Find where the given text appears and provide that cell's center as [x, y] coordinate. 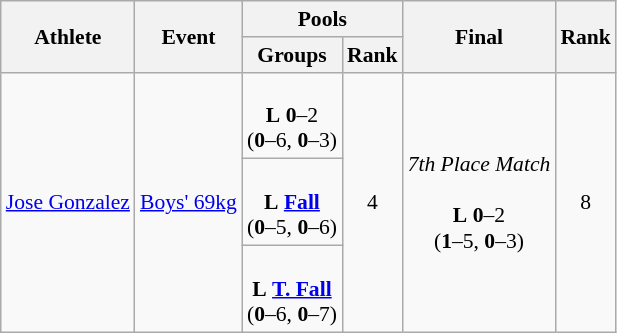
Groups [292, 55]
Athlete [68, 36]
Final [480, 36]
Boys' 69kg [188, 202]
L T. Fall(0–6, 0–7) [292, 290]
8 [586, 202]
L Fall(0–5, 0–6) [292, 202]
Pools [322, 19]
Event [188, 36]
L 0–2(0–6, 0–3) [292, 116]
Jose Gonzalez [68, 202]
4 [372, 202]
7th Place MatchL 0–2(1–5, 0–3) [480, 202]
